Scan for the cell matching the given text and deliver its (x, y) coordinate at center. 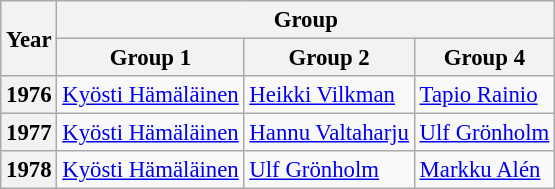
Year (29, 38)
Group (306, 20)
Group 1 (150, 58)
Hannu Valtaharju (329, 133)
Group 2 (329, 58)
Markku Alén (484, 170)
Tapio Rainio (484, 95)
1976 (29, 95)
1978 (29, 170)
Heikki Vilkman (329, 95)
Group 4 (484, 58)
1977 (29, 133)
